From the cell containing the given text, extract its center point as [x, y] coordinate. 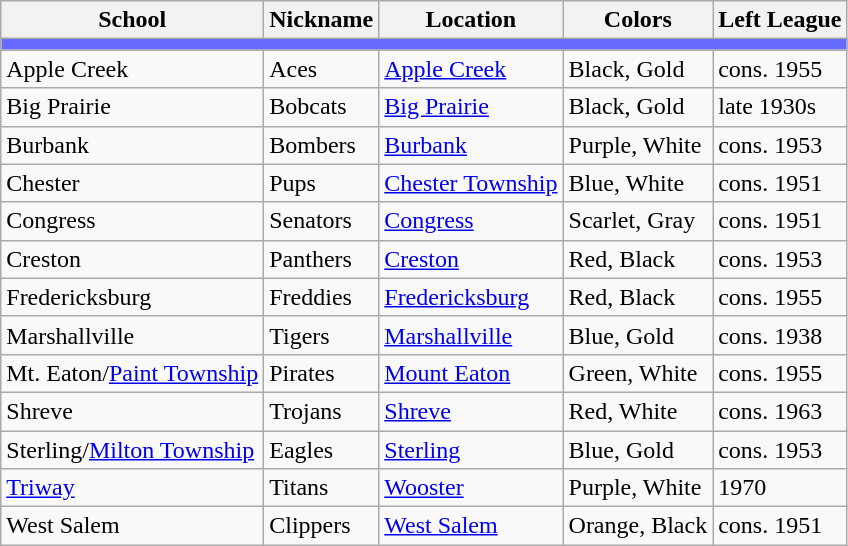
Triway [132, 488]
Orange, Black [638, 526]
Mt. Eaton/Paint Township [132, 373]
Trojans [322, 411]
Location [471, 20]
Colors [638, 20]
School [132, 20]
Chester Township [471, 183]
Freddies [322, 297]
Titans [322, 488]
Bobcats [322, 107]
Eagles [322, 449]
Tigers [322, 335]
cons. 1963 [780, 411]
Pirates [322, 373]
Green, White [638, 373]
Mount Eaton [471, 373]
Aces [322, 69]
Panthers [322, 259]
Wooster [471, 488]
Blue, White [638, 183]
Left League [780, 20]
1970 [780, 488]
late 1930s [780, 107]
Clippers [322, 526]
Chester [132, 183]
Pups [322, 183]
cons. 1938 [780, 335]
Senators [322, 221]
Nickname [322, 20]
Red, White [638, 411]
Scarlet, Gray [638, 221]
Bombers [322, 145]
Sterling [471, 449]
Sterling/Milton Township [132, 449]
